Return the [x, y] coordinate for the center point of the cell that contains the specified text.  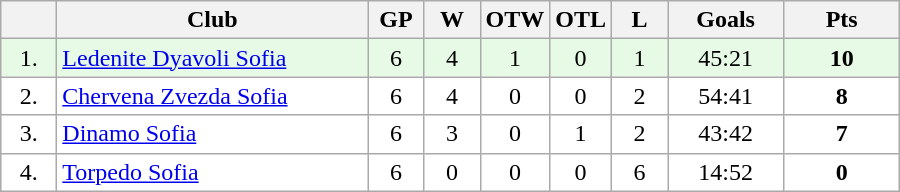
Dinamo Sofia [212, 134]
54:41 [726, 96]
4. [29, 172]
Ledenite Dyavoli Sofia [212, 58]
GP [396, 20]
7 [842, 134]
43:42 [726, 134]
1. [29, 58]
45:21 [726, 58]
Chervena Zvezda Sofia [212, 96]
L [640, 20]
3 [452, 134]
14:52 [726, 172]
Pts [842, 20]
Torpedo Sofia [212, 172]
Club [212, 20]
Goals [726, 20]
3. [29, 134]
10 [842, 58]
2. [29, 96]
OTL [581, 20]
8 [842, 96]
OTW [515, 20]
W [452, 20]
